Identify which cell holds the provided text, then report its (x, y) central coordinate. 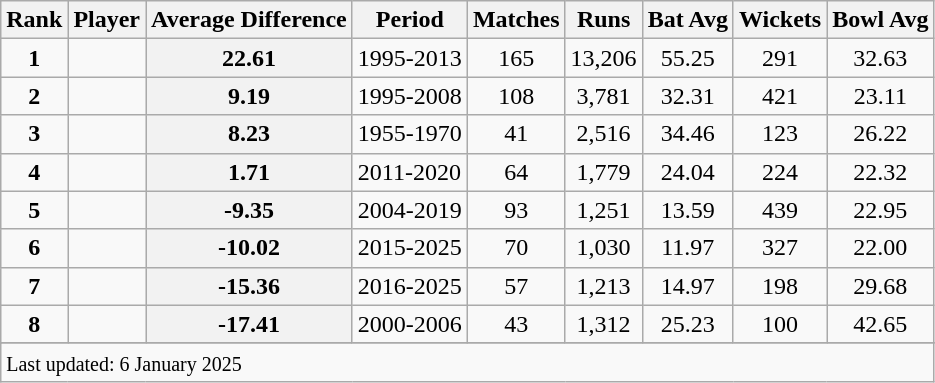
Wickets (780, 20)
7 (34, 286)
-15.36 (250, 286)
421 (780, 96)
22.95 (880, 210)
4 (34, 172)
43 (516, 324)
1 (34, 58)
1.71 (250, 172)
291 (780, 58)
Bowl Avg (880, 20)
93 (516, 210)
3,781 (604, 96)
1995-2013 (410, 58)
2,516 (604, 134)
32.63 (880, 58)
8.23 (250, 134)
100 (780, 324)
Player (107, 20)
34.46 (688, 134)
23.11 (880, 96)
64 (516, 172)
13.59 (688, 210)
439 (780, 210)
13,206 (604, 58)
198 (780, 286)
24.04 (688, 172)
1,312 (604, 324)
-9.35 (250, 210)
2015-2025 (410, 248)
26.22 (880, 134)
1995-2008 (410, 96)
1,251 (604, 210)
2000-2006 (410, 324)
22.61 (250, 58)
327 (780, 248)
22.00 (880, 248)
6 (34, 248)
123 (780, 134)
Bat Avg (688, 20)
Last updated: 6 January 2025 (468, 362)
70 (516, 248)
224 (780, 172)
1,213 (604, 286)
Matches (516, 20)
8 (34, 324)
-10.02 (250, 248)
3 (34, 134)
2004-2019 (410, 210)
1,030 (604, 248)
25.23 (688, 324)
2011-2020 (410, 172)
1,779 (604, 172)
57 (516, 286)
42.65 (880, 324)
14.97 (688, 286)
32.31 (688, 96)
Average Difference (250, 20)
22.32 (880, 172)
2 (34, 96)
165 (516, 58)
5 (34, 210)
-17.41 (250, 324)
29.68 (880, 286)
41 (516, 134)
Rank (34, 20)
1955-1970 (410, 134)
108 (516, 96)
9.19 (250, 96)
11.97 (688, 248)
Runs (604, 20)
55.25 (688, 58)
2016-2025 (410, 286)
Period (410, 20)
